Identify which cell holds the provided text, then report its (X, Y) central coordinate. 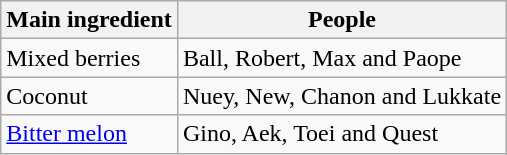
Main ingredient (90, 20)
People (342, 20)
Nuey, New, Chanon and Lukkate (342, 96)
Gino, Aek, Toei and Quest (342, 134)
Coconut (90, 96)
Ball, Robert, Max and Paope (342, 58)
Bitter melon (90, 134)
Mixed berries (90, 58)
